Return the [x, y] coordinate for the center point of the cell that contains the specified text.  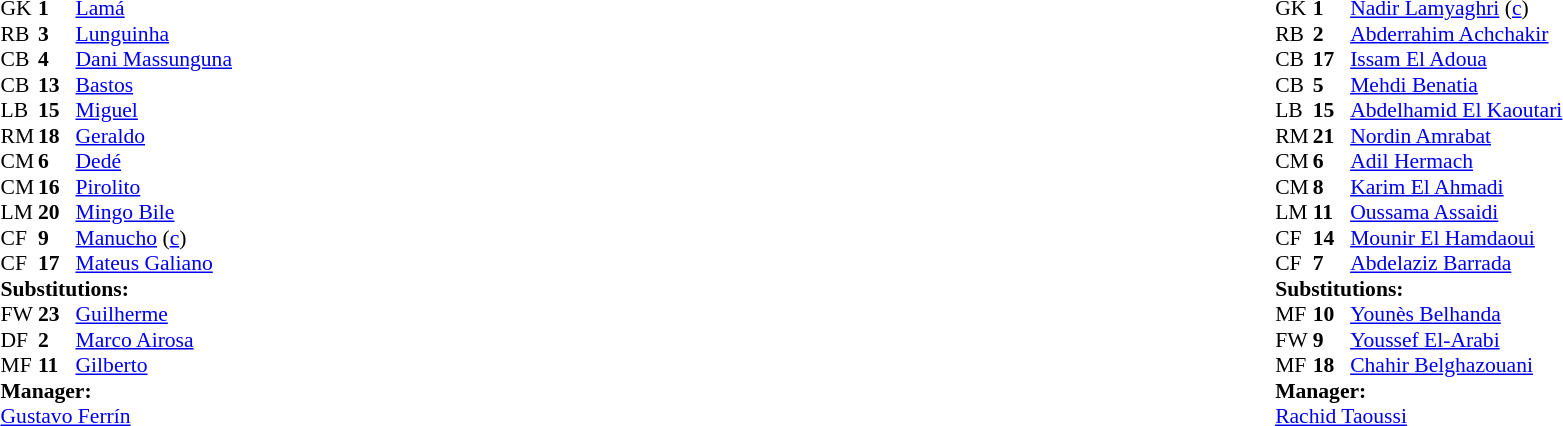
21 [1332, 136]
16 [57, 187]
Oussama Assaidi [1456, 213]
Younès Belhanda [1456, 315]
Marco Airosa [154, 340]
4 [57, 59]
Nordin Amrabat [1456, 136]
Abdelaziz Barrada [1456, 263]
8 [1332, 187]
Abderrahim Achchakir [1456, 34]
Mehdi Benatia [1456, 85]
Dani Massunguna [154, 59]
Bastos [154, 85]
Youssef El-Arabi [1456, 340]
5 [1332, 85]
Mingo Bile [154, 213]
Mounir El Hamdaoui [1456, 238]
Guilherme [154, 315]
Geraldo [154, 136]
3 [57, 34]
Pirolito [154, 187]
Karim El Ahmadi [1456, 187]
14 [1332, 238]
Manucho (c) [154, 238]
10 [1332, 315]
7 [1332, 263]
Chahir Belghazouani [1456, 365]
23 [57, 315]
Dedé [154, 161]
Abdelhamid El Kaoutari [1456, 111]
Adil Hermach [1456, 161]
20 [57, 213]
Gilberto [154, 365]
Lunguinha [154, 34]
Issam El Adoua [1456, 59]
13 [57, 85]
Mateus Galiano [154, 263]
Miguel [154, 111]
DF [19, 340]
